Return [x, y] of the center of cell containing provided text 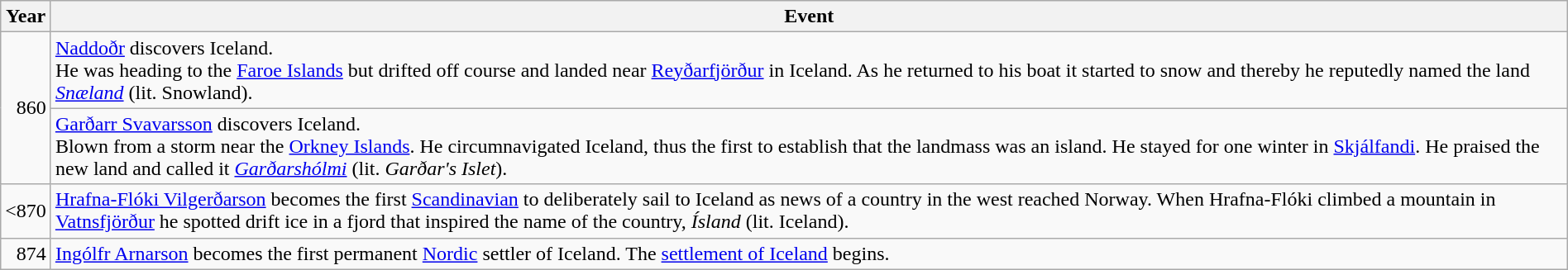
860 [26, 108]
Year [26, 17]
<870 [26, 211]
Ingólfr Arnarson becomes the first permanent Nordic settler of Iceland. The settlement of Iceland begins. [809, 253]
874 [26, 253]
Event [809, 17]
